For the text-containing cell, return its midpoint in (X, Y) coordinate format. 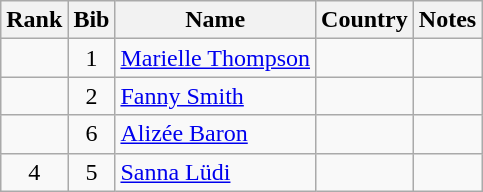
Bib (92, 20)
6 (92, 134)
Name (216, 20)
2 (92, 96)
4 (34, 172)
Sanna Lüdi (216, 172)
Marielle Thompson (216, 58)
Notes (447, 20)
1 (92, 58)
5 (92, 172)
Country (365, 20)
Fanny Smith (216, 96)
Alizée Baron (216, 134)
Rank (34, 20)
